Return (x, y) of the center of cell containing provided text 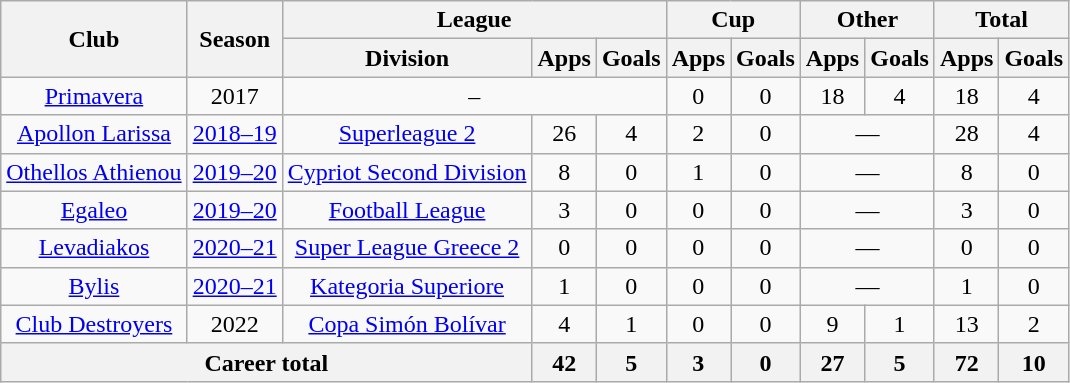
Division (407, 58)
Levadiakos (94, 248)
2017 (234, 96)
Career total (266, 362)
26 (564, 134)
28 (966, 134)
Othellos Athienou (94, 172)
Other (867, 20)
Club (94, 39)
Superleague 2 (407, 134)
Apollon Larissa (94, 134)
Cypriot Second Division (407, 172)
Season (234, 39)
League (474, 20)
Total (1001, 20)
Club Destroyers (94, 324)
Copa Simón Bolívar (407, 324)
– (474, 96)
Primavera (94, 96)
Kategoria Superiore (407, 286)
42 (564, 362)
10 (1034, 362)
Cup (733, 20)
2022 (234, 324)
Super League Greece 2 (407, 248)
13 (966, 324)
Egaleo (94, 210)
Football League (407, 210)
2018–19 (234, 134)
Bylis (94, 286)
72 (966, 362)
9 (832, 324)
27 (832, 362)
